For the text-containing cell, return its midpoint in [X, Y] coordinate format. 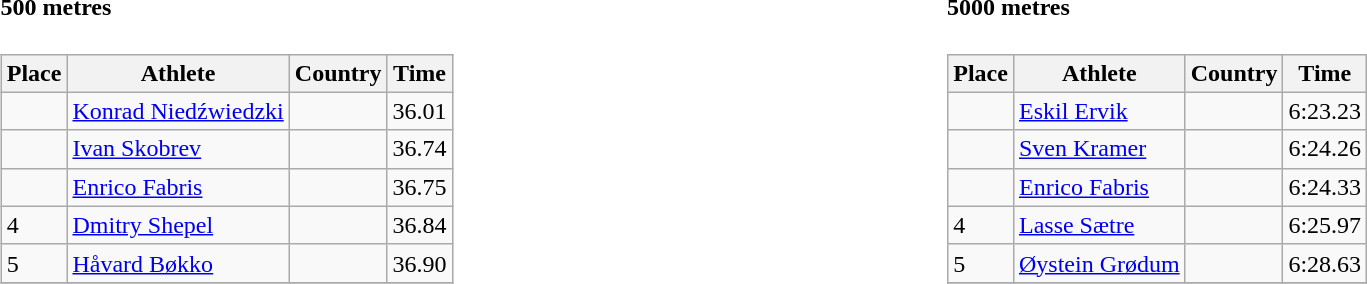
36.84 [420, 225]
36.90 [420, 263]
6:24.33 [1325, 187]
36.01 [420, 111]
Konrad Niedźwiedzki [178, 111]
36.74 [420, 149]
Sven Kramer [1099, 149]
Eskil Ervik [1099, 111]
Dmitry Shepel [178, 225]
Håvard Bøkko [178, 263]
6:23.23 [1325, 111]
6:25.97 [1325, 225]
Øystein Grødum [1099, 263]
Ivan Skobrev [178, 149]
6:28.63 [1325, 263]
Lasse Sætre [1099, 225]
36.75 [420, 187]
6:24.26 [1325, 149]
